Output the [x, y] coordinate of the center of the cell containing the given text.  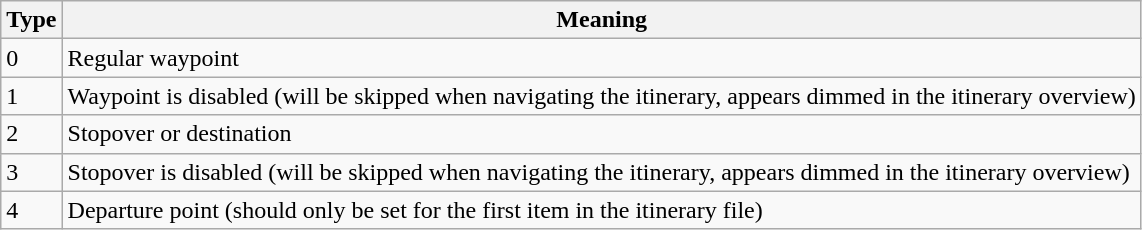
Type [32, 20]
4 [32, 210]
Meaning [602, 20]
Regular waypoint [602, 58]
Departure point (should only be set for the first item in the itinerary file) [602, 210]
2 [32, 134]
Stopover or destination [602, 134]
Stopover is disabled (will be skipped when navigating the itinerary, appears dimmed in the itinerary overview) [602, 172]
0 [32, 58]
1 [32, 96]
Waypoint is disabled (will be skipped when navigating the itinerary, appears dimmed in the itinerary overview) [602, 96]
3 [32, 172]
